Return (x, y) of the center of cell containing provided text 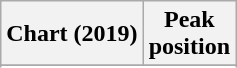
Chart (2019) (72, 34)
Peak position (189, 34)
